Capture the cell that displays the provided text and extract its (x, y) central coordinate. 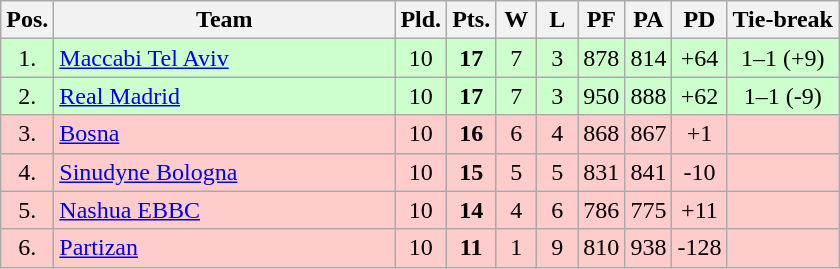
PD (700, 20)
950 (602, 96)
PA (648, 20)
11 (472, 248)
814 (648, 58)
Maccabi Tel Aviv (224, 58)
+64 (700, 58)
15 (472, 172)
Partizan (224, 248)
16 (472, 134)
14 (472, 210)
868 (602, 134)
938 (648, 248)
1–1 (-9) (783, 96)
Pos. (28, 20)
-10 (700, 172)
810 (602, 248)
1 (516, 248)
3. (28, 134)
9 (558, 248)
Tie-break (783, 20)
Team (224, 20)
888 (648, 96)
5. (28, 210)
Sinudyne Bologna (224, 172)
1–1 (+9) (783, 58)
+62 (700, 96)
Bosna (224, 134)
Pld. (421, 20)
-128 (700, 248)
878 (602, 58)
Real Madrid (224, 96)
Pts. (472, 20)
+1 (700, 134)
786 (602, 210)
831 (602, 172)
W (516, 20)
Nashua EBBC (224, 210)
841 (648, 172)
L (558, 20)
2. (28, 96)
867 (648, 134)
6. (28, 248)
775 (648, 210)
+11 (700, 210)
PF (602, 20)
1. (28, 58)
4. (28, 172)
